Extract the [X, Y] coordinate from the center of the cell holding the provided text.  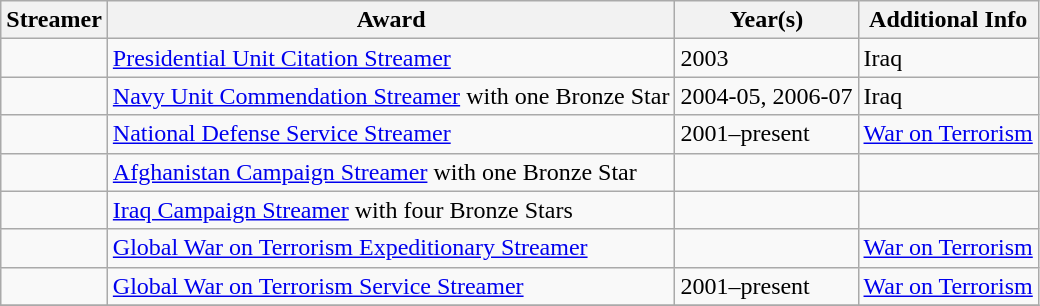
2004-05, 2006-07 [766, 96]
Navy Unit Commendation Streamer with one Bronze Star [391, 96]
Streamer [54, 20]
Global War on Terrorism Service Streamer [391, 286]
Year(s) [766, 20]
Afghanistan Campaign Streamer with one Bronze Star [391, 172]
National Defense Service Streamer [391, 134]
Presidential Unit Citation Streamer [391, 58]
2003 [766, 58]
Global War on Terrorism Expeditionary Streamer [391, 248]
Additional Info [948, 20]
Award [391, 20]
Iraq Campaign Streamer with four Bronze Stars [391, 210]
